Scan for the cell matching the given text and deliver its (x, y) coordinate at center. 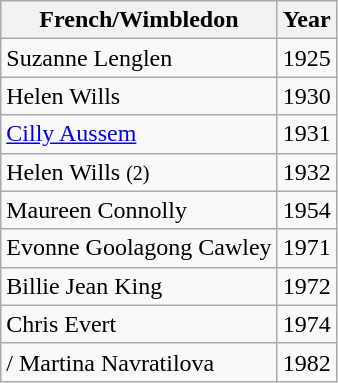
Chris Evert (139, 324)
Maureen Connolly (139, 210)
1931 (306, 134)
Billie Jean King (139, 286)
1932 (306, 172)
1974 (306, 324)
Helen Wills (139, 96)
1982 (306, 362)
Suzanne Lenglen (139, 58)
Evonne Goolagong Cawley (139, 248)
/ Martina Navratilova (139, 362)
1925 (306, 58)
Cilly Aussem (139, 134)
Helen Wills (2) (139, 172)
French/Wimbledon (139, 20)
Year (306, 20)
1972 (306, 286)
1930 (306, 96)
1971 (306, 248)
1954 (306, 210)
